Capture the cell that displays the provided text and extract its (x, y) central coordinate. 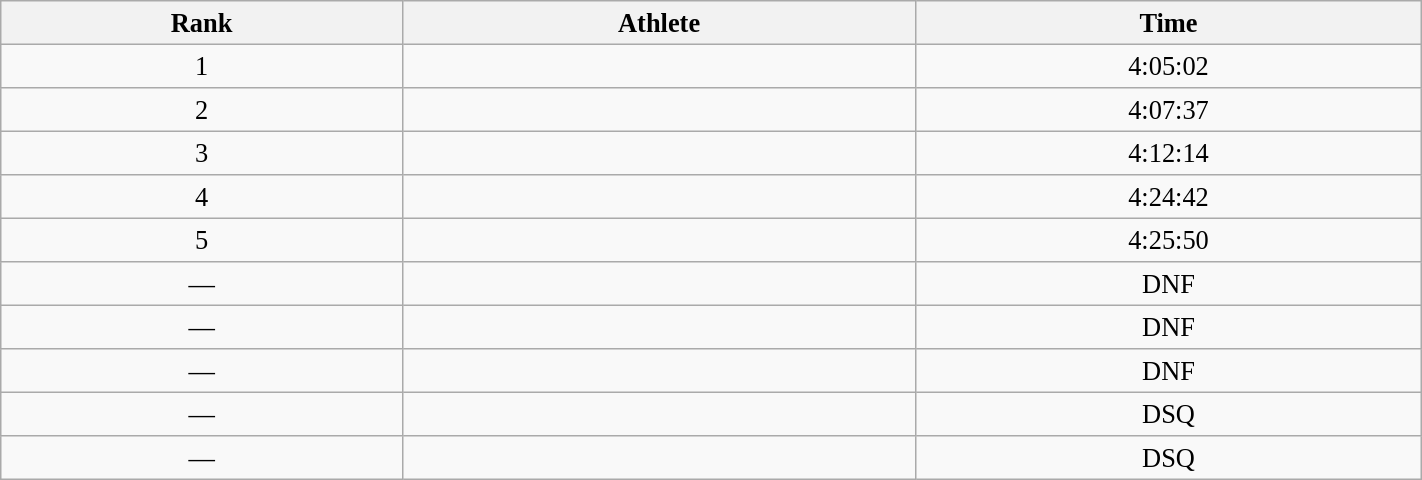
Athlete (658, 22)
Rank (202, 22)
4:25:50 (1169, 240)
Time (1169, 22)
3 (202, 153)
4:05:02 (1169, 66)
4 (202, 197)
4:24:42 (1169, 197)
1 (202, 66)
2 (202, 109)
5 (202, 240)
4:07:37 (1169, 109)
4:12:14 (1169, 153)
